Search for the cell housing the specified text and yield its (x, y) center coordinate. 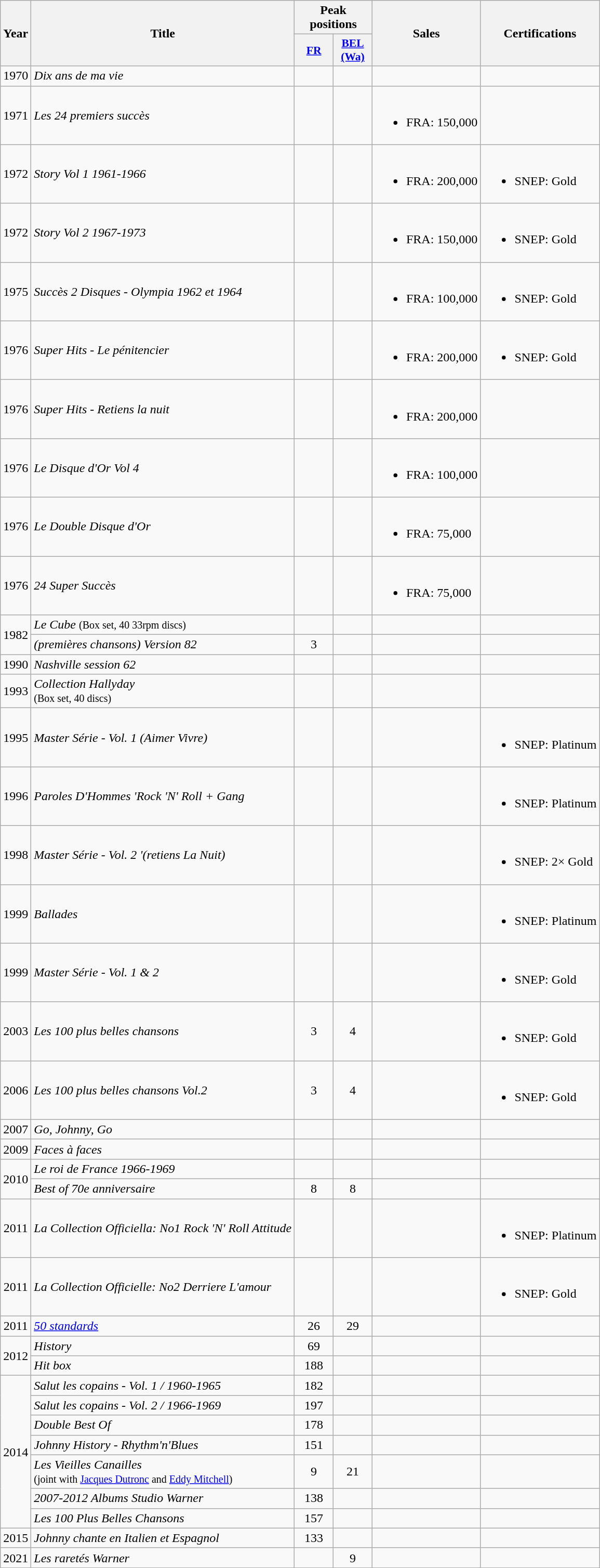
Le Double Disque d'Or (163, 526)
2003 (16, 1031)
Salut les copains - Vol. 2 / 1966-1969 (163, 1405)
Les 24 premiers succès (163, 115)
FR (314, 50)
21 (353, 1471)
Le Disque d'Or Vol 4 (163, 468)
Best of 70e anniversaire (163, 1188)
(premières chansons) Version 82 (163, 645)
50 standards (163, 1326)
Les 100 plus belles chansons (163, 1031)
1998 (16, 855)
2006 (16, 1090)
133 (314, 1538)
History (163, 1346)
Johnny History - Rhythm'n'Blues (163, 1445)
Le roi de France 1966-1969 (163, 1169)
1971 (16, 115)
Salut les copains - Vol. 1 / 1960-1965 (163, 1386)
2007 (16, 1129)
69 (314, 1346)
Story Vol 1 1961-1966 (163, 174)
BEL(Wa) (353, 50)
157 (314, 1518)
Title (163, 33)
151 (314, 1445)
1993 (16, 691)
Les 100 Plus Belles Chansons (163, 1518)
2009 (16, 1149)
Les raretés Warner (163, 1558)
Ballades (163, 914)
Peak positions (334, 18)
Les Vieilles Canailles (joint with Jacques Dutronc and Eddy Mitchell) (163, 1471)
Double Best Of (163, 1425)
Johnny chante en Italien et Espagnol (163, 1538)
Faces à faces (163, 1149)
Super Hits - Retiens la nuit (163, 409)
Super Hits - Le pénitencier (163, 350)
1990 (16, 664)
197 (314, 1405)
2007-2012 Albums Studio Warner (163, 1498)
SNEP: 2× Gold (540, 855)
Succès 2 Disques - Olympia 1962 et 1964 (163, 291)
Paroles D'Hommes 'Rock 'N' Roll + Gang (163, 796)
Story Vol 2 1967-1973 (163, 233)
Master Série - Vol. 2 '(retiens La Nuit) (163, 855)
188 (314, 1366)
Year (16, 33)
29 (353, 1326)
La Collection Officiella: No1 Rock 'N' Roll Attitude (163, 1228)
1982 (16, 635)
Le Cube (Box set, 40 33rpm discs) (163, 625)
Collection Hallyday (Box set, 40 discs) (163, 691)
La Collection Officielle: No2 Derriere L'amour (163, 1287)
26 (314, 1326)
1995 (16, 737)
Hit box (163, 1366)
138 (314, 1498)
1970 (16, 76)
24 Super Succès (163, 585)
Les 100 plus belles chansons Vol.2 (163, 1090)
Master Série - Vol. 1 & 2 (163, 972)
2021 (16, 1558)
2012 (16, 1356)
2010 (16, 1179)
Nashville session 62 (163, 664)
Dix ans de ma vie (163, 76)
Go, Johnny, Go (163, 1129)
2014 (16, 1452)
Certifications (540, 33)
Sales (426, 33)
1996 (16, 796)
2015 (16, 1538)
1975 (16, 291)
178 (314, 1425)
182 (314, 1386)
Master Série - Vol. 1 (Aimer Vivre) (163, 737)
